Search for the cell housing the specified text and yield its (x, y) center coordinate. 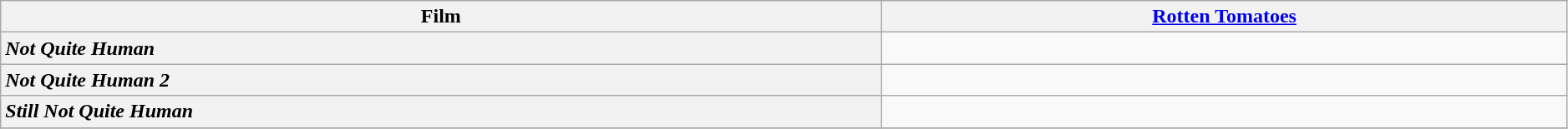
Not Quite Human (441, 48)
Film (441, 17)
Still Not Quite Human (441, 112)
Not Quite Human 2 (441, 80)
Rotten Tomatoes (1225, 17)
